Pinpoint the cell where the given text exists, returning its (X, Y) midpoint coordinate. 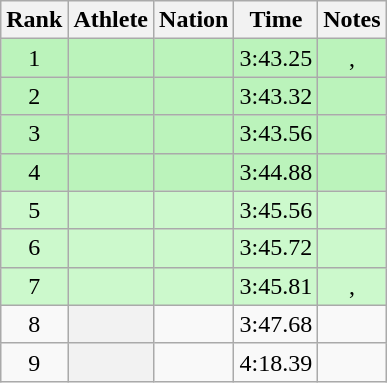
3:45.56 (276, 210)
2 (34, 96)
Notes (352, 20)
4:18.39 (276, 362)
3:44.88 (276, 172)
8 (34, 324)
Nation (194, 20)
1 (34, 58)
6 (34, 248)
7 (34, 286)
Rank (34, 20)
3:43.25 (276, 58)
3:47.68 (276, 324)
3:45.72 (276, 248)
3:43.32 (276, 96)
Time (276, 20)
3:45.81 (276, 286)
4 (34, 172)
Athlete (111, 20)
5 (34, 210)
3:43.56 (276, 134)
9 (34, 362)
3 (34, 134)
